Search for the cell housing the specified text and yield its [x, y] center coordinate. 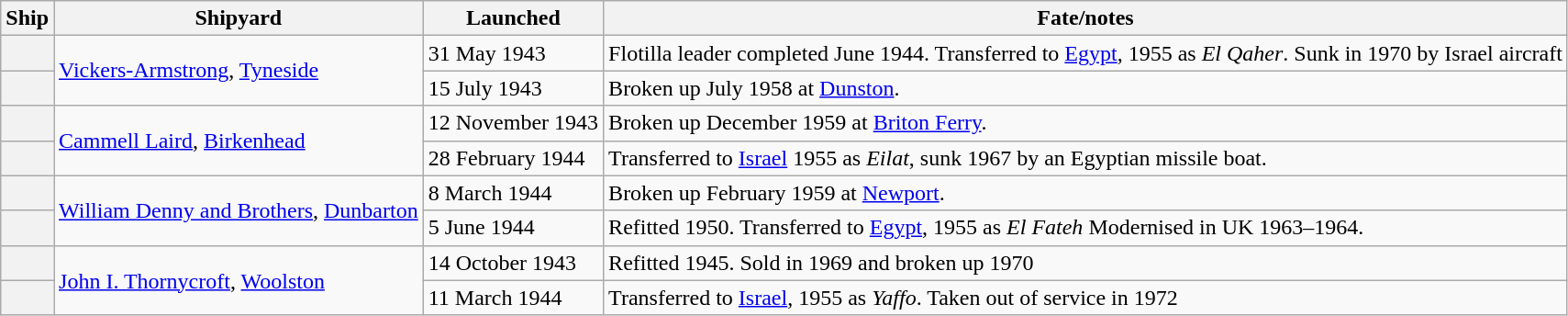
Fate/notes [1086, 18]
Ship [28, 18]
Broken up February 1959 at Newport. [1086, 193]
Vickers-Armstrong, Tyneside [239, 71]
12 November 1943 [513, 123]
Refitted 1945. Sold in 1969 and broken up 1970 [1086, 263]
William Denny and Brothers, Dunbarton [239, 210]
Broken up July 1958 at Dunston. [1086, 88]
31 May 1943 [513, 53]
Cammell Laird, Birkenhead [239, 141]
28 February 1944 [513, 158]
Launched [513, 18]
8 March 1944 [513, 193]
11 March 1944 [513, 298]
Transferred to Israel, 1955 as Yaffo. Taken out of service in 1972 [1086, 298]
14 October 1943 [513, 263]
John I. Thornycroft, Woolston [239, 280]
15 July 1943 [513, 88]
Broken up December 1959 at Briton Ferry. [1086, 123]
Flotilla leader completed June 1944. Transferred to Egypt, 1955 as El Qaher. Sunk in 1970 by Israel aircraft [1086, 53]
Shipyard [239, 18]
Transferred to Israel 1955 as Eilat, sunk 1967 by an Egyptian missile boat. [1086, 158]
Refitted 1950. Transferred to Egypt, 1955 as El Fateh Modernised in UK 1963–1964. [1086, 228]
5 June 1944 [513, 228]
